For the text-containing cell, return its midpoint in (X, Y) coordinate format. 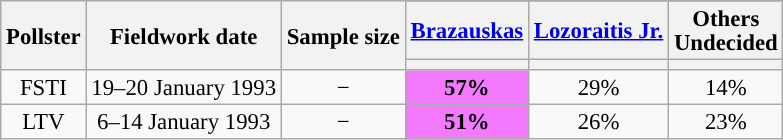
Pollster (44, 36)
LTV (44, 122)
Brazauskas (466, 30)
23% (726, 122)
14% (726, 88)
57% (466, 88)
29% (598, 88)
OthersUndecided (726, 30)
FSTI (44, 88)
Fieldwork date (184, 36)
19–20 January 1993 (184, 88)
6–14 January 1993 (184, 122)
26% (598, 122)
51% (466, 122)
Lozoraitis Jr. (598, 30)
Sample size (343, 36)
